Detect which cell encompasses the target text, then output its (x, y) center coordinate. 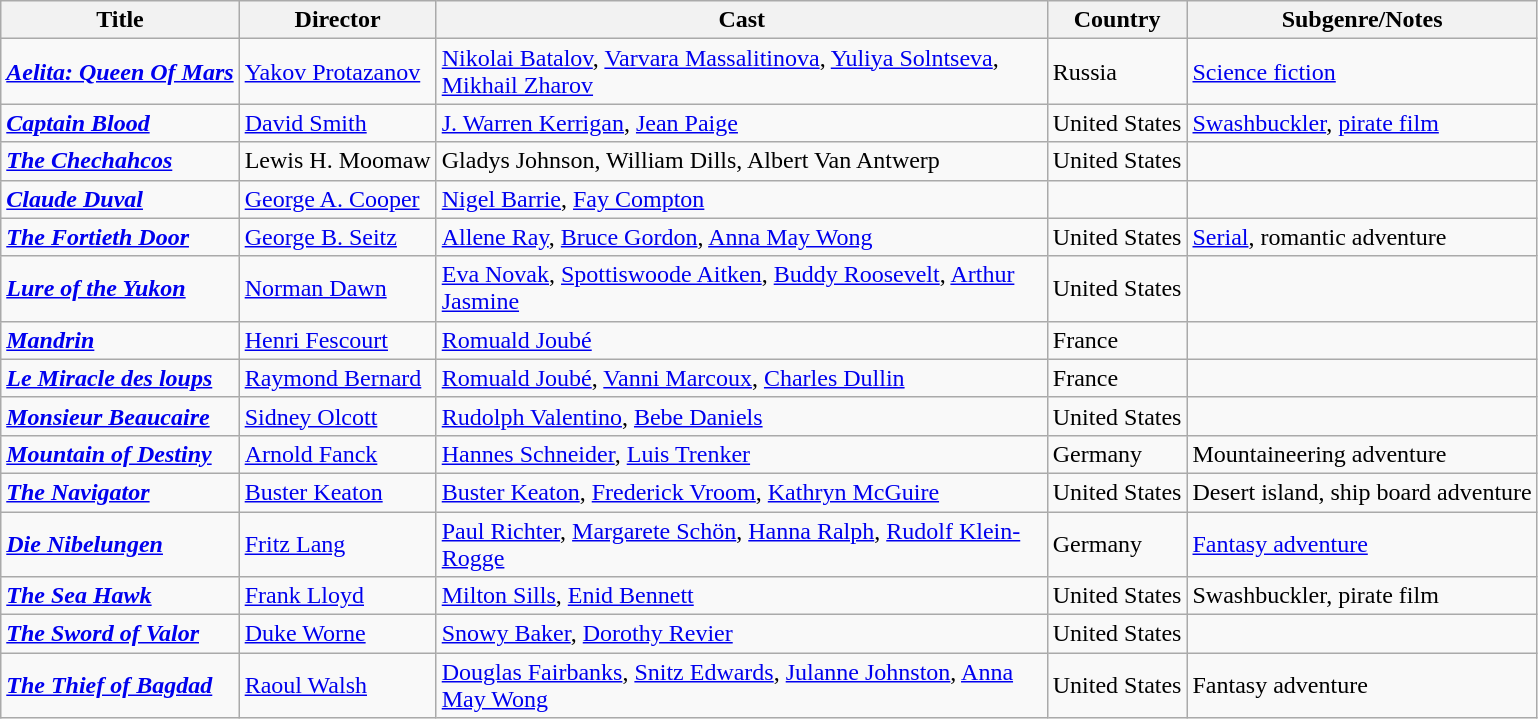
Nigel Barrie, Fay Compton (742, 199)
Raoul Walsh (338, 686)
The Navigator (120, 492)
Serial, romantic adventure (1362, 237)
Lure of the Yukon (120, 288)
Norman Dawn (338, 288)
The Sea Hawk (120, 596)
Duke Worne (338, 634)
Desert island, ship board adventure (1362, 492)
Romuald Joubé, Vanni Marcoux, Charles Dullin (742, 378)
Rudolph Valentino, Bebe Daniels (742, 416)
Mandrin (120, 340)
Buster Keaton, Frederick Vroom, Kathryn McGuire (742, 492)
Arnold Fanck (338, 454)
Paul Richter, Margarete Schön, Hanna Ralph, Rudolf Klein-Rogge (742, 544)
Title (120, 20)
Sidney Olcott (338, 416)
Director (338, 20)
Milton Sills, Enid Bennett (742, 596)
Nikolai Batalov, Varvara Massalitinova, Yuliya Solntseva, Mikhail Zharov (742, 72)
Romuald Joubé (742, 340)
Mountaineering adventure (1362, 454)
Country (1117, 20)
The Chechahcos (120, 161)
George B. Seitz (338, 237)
Douglas Fairbanks, Snitz Edwards, Julanne Johnston, Anna May Wong (742, 686)
Subgenre/Notes (1362, 20)
Fritz Lang (338, 544)
Allene Ray, Bruce Gordon, Anna May Wong (742, 237)
Science fiction (1362, 72)
David Smith (338, 123)
Gladys Johnson, William Dills, Albert Van Antwerp (742, 161)
Die Nibelungen (120, 544)
The Fortieth Door (120, 237)
The Thief of Bagdad (120, 686)
J. Warren Kerrigan, Jean Paige (742, 123)
Raymond Bernard (338, 378)
Claude Duval (120, 199)
Cast (742, 20)
Frank Lloyd (338, 596)
Monsieur Beaucaire (120, 416)
Le Miracle des loups (120, 378)
Hannes Schneider, Luis Trenker (742, 454)
Eva Novak, Spottiswoode Aitken, Buddy Roosevelt, Arthur Jasmine (742, 288)
Captain Blood (120, 123)
Buster Keaton (338, 492)
Mountain of Destiny (120, 454)
The Sword of Valor (120, 634)
Lewis H. Moomaw (338, 161)
Snowy Baker, Dorothy Revier (742, 634)
Aelita: Queen Of Mars (120, 72)
Yakov Protazanov (338, 72)
Russia (1117, 72)
George A. Cooper (338, 199)
Henri Fescourt (338, 340)
